Locate the cell with the specified text and output its [X, Y] center coordinate. 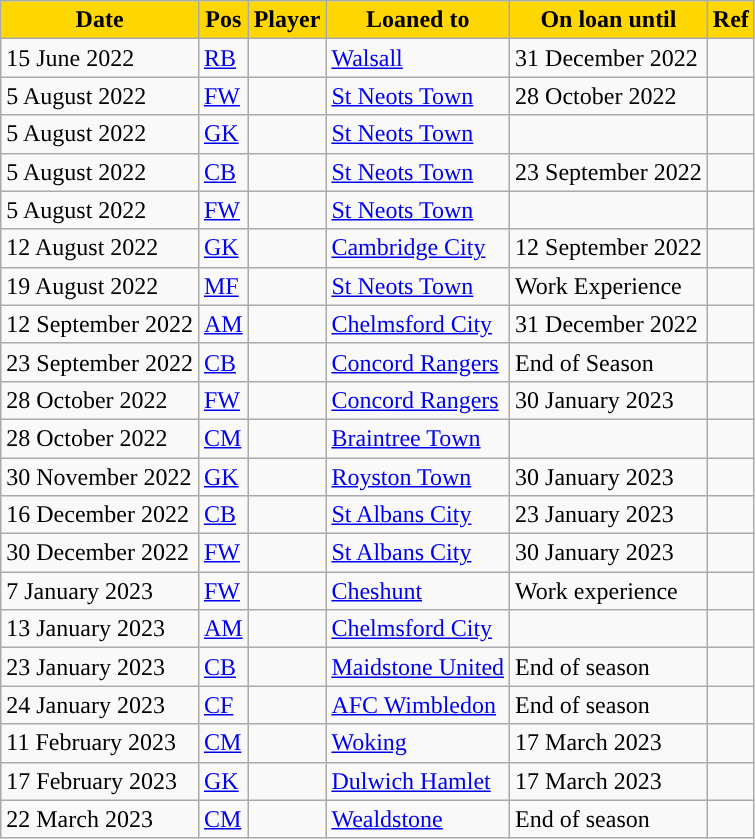
Walsall [418, 58]
30 November 2022 [100, 477]
11 February 2023 [100, 743]
Work experience [609, 591]
Royston Town [418, 477]
30 December 2022 [100, 553]
Loaned to [418, 20]
RB [223, 58]
CF [223, 705]
Dulwich Hamlet [418, 781]
Pos [223, 20]
Maidstone United [418, 667]
24 January 2023 [100, 705]
17 February 2023 [100, 781]
AFC Wimbledon [418, 705]
Ref [730, 20]
12 August 2022 [100, 248]
22 March 2023 [100, 819]
MF [223, 286]
On loan until [609, 20]
15 June 2022 [100, 58]
Cheshunt [418, 591]
7 January 2023 [100, 591]
Date [100, 20]
Cambridge City [418, 248]
Woking [418, 743]
Braintree Town [418, 438]
19 August 2022 [100, 286]
End of Season [609, 362]
16 December 2022 [100, 515]
Wealdstone [418, 819]
Work Experience [609, 286]
Player [287, 20]
13 January 2023 [100, 629]
